Locate the cell with the specified text and output its (x, y) center coordinate. 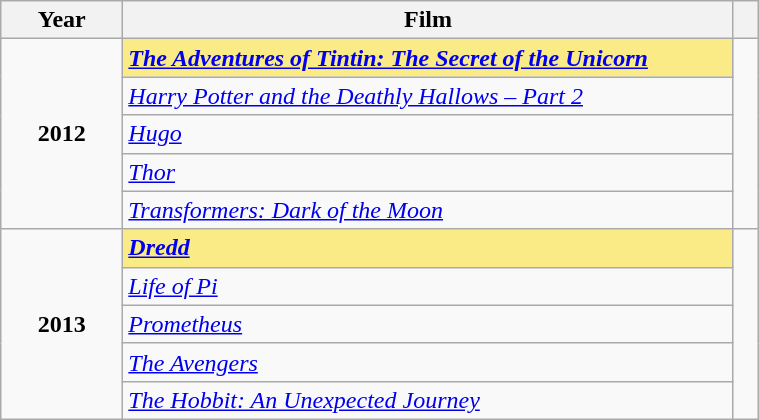
2013 (62, 324)
The Avengers (428, 362)
The Adventures of Tintin: The Secret of the Unicorn (428, 58)
2012 (62, 134)
Film (428, 20)
Prometheus (428, 324)
Life of Pi (428, 286)
Dredd (428, 248)
The Hobbit: An Unexpected Journey (428, 400)
Thor (428, 172)
Transformers: Dark of the Moon (428, 210)
Harry Potter and the Deathly Hallows – Part 2 (428, 96)
Year (62, 20)
Hugo (428, 134)
